From the cell containing the given text, extract its center point as (X, Y) coordinate. 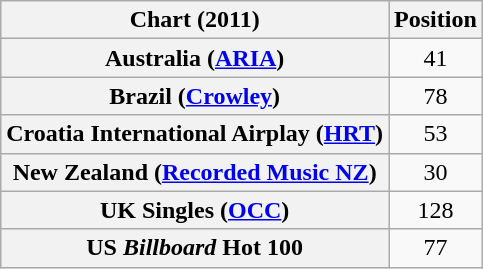
41 (436, 58)
53 (436, 134)
Position (436, 20)
Brazil (Crowley) (195, 96)
30 (436, 172)
Australia (ARIA) (195, 58)
UK Singles (OCC) (195, 210)
128 (436, 210)
Croatia International Airplay (HRT) (195, 134)
US Billboard Hot 100 (195, 248)
78 (436, 96)
New Zealand (Recorded Music NZ) (195, 172)
Chart (2011) (195, 20)
77 (436, 248)
